For the text-containing cell, return its midpoint in (X, Y) coordinate format. 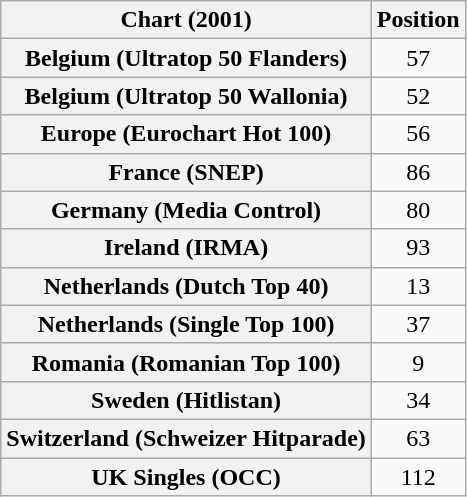
Sweden (Hitlistan) (186, 400)
Position (418, 20)
UK Singles (OCC) (186, 477)
Belgium (Ultratop 50 Flanders) (186, 58)
France (SNEP) (186, 172)
Netherlands (Single Top 100) (186, 324)
56 (418, 134)
Belgium (Ultratop 50 Wallonia) (186, 96)
57 (418, 58)
37 (418, 324)
Switzerland (Schweizer Hitparade) (186, 438)
93 (418, 248)
Chart (2001) (186, 20)
Romania (Romanian Top 100) (186, 362)
Europe (Eurochart Hot 100) (186, 134)
63 (418, 438)
52 (418, 96)
9 (418, 362)
Netherlands (Dutch Top 40) (186, 286)
Germany (Media Control) (186, 210)
86 (418, 172)
112 (418, 477)
13 (418, 286)
34 (418, 400)
80 (418, 210)
Ireland (IRMA) (186, 248)
